Locate the cell with the specified text and output its (X, Y) center coordinate. 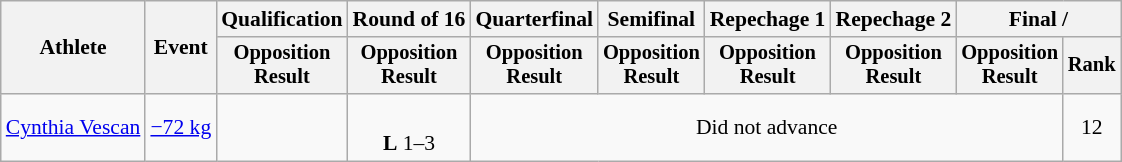
12 (1092, 128)
Did not advance (766, 128)
Repechage 1 (768, 19)
Semifinal (652, 19)
L 1–3 (410, 128)
Qualification (282, 19)
Event (180, 48)
Cynthia Vescan (74, 128)
−72 kg (180, 128)
Repechage 2 (893, 19)
Athlete (74, 48)
Round of 16 (410, 19)
Final / (1038, 19)
Rank (1092, 66)
Quarterfinal (534, 19)
